From the cell containing the given text, extract its center point as [X, Y] coordinate. 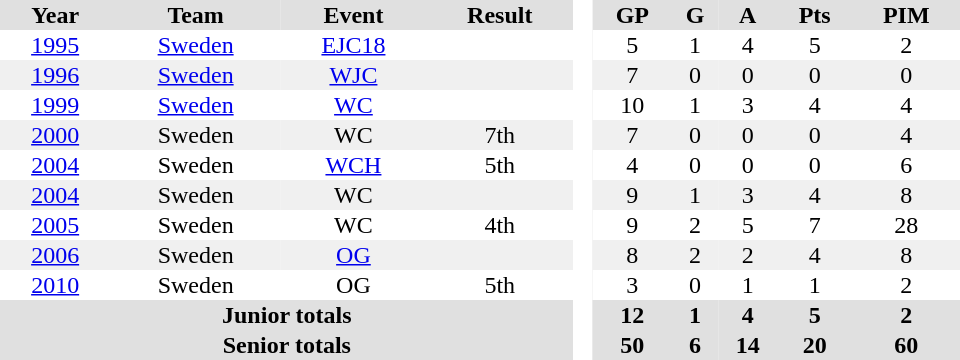
12 [632, 315]
Year [55, 15]
2010 [55, 285]
4th [500, 225]
7th [500, 135]
10 [632, 105]
WJC [354, 75]
1999 [55, 105]
Event [354, 15]
Senior totals [287, 345]
G [696, 15]
2006 [55, 255]
2000 [55, 135]
GP [632, 15]
1996 [55, 75]
WCH [354, 165]
20 [815, 345]
28 [906, 225]
Team [196, 15]
Pts [815, 15]
Junior totals [287, 315]
A [747, 15]
2005 [55, 225]
50 [632, 345]
EJC18 [354, 45]
1995 [55, 45]
14 [747, 345]
60 [906, 345]
PIM [906, 15]
Result [500, 15]
